Extract the (x, y) coordinate from the center of the cell holding the provided text.  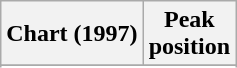
Peak position (189, 34)
Chart (1997) (72, 34)
